Determine the [X, Y] coordinate at the center of the cell enclosing the given text.  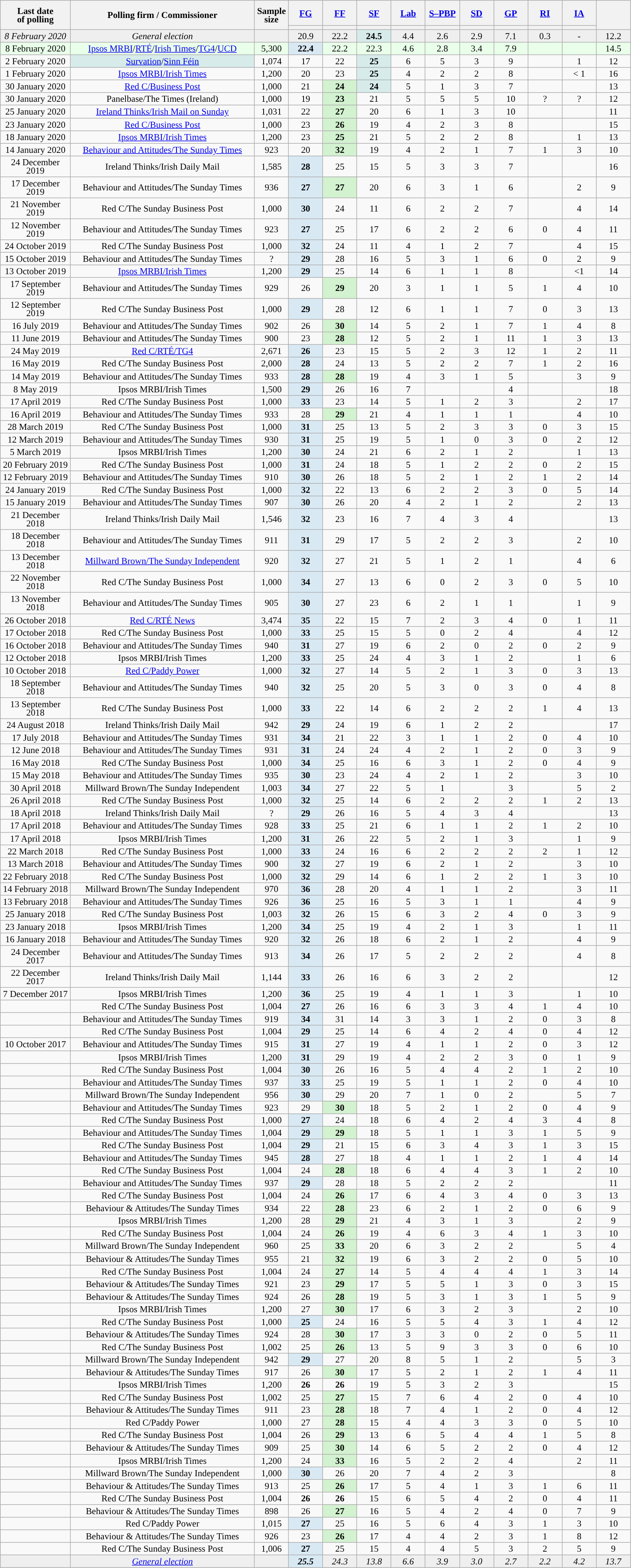
FF [340, 13]
16 July 2019 [36, 326]
14.5 [613, 49]
S–PBP [442, 13]
4.2 [579, 1561]
16 January 2018 [36, 939]
28 March 2019 [36, 427]
12.2 [613, 36]
18 September 2018 [36, 687]
25.5 [306, 1561]
930 [272, 439]
26 October 2018 [36, 620]
Samplesize [272, 15]
15 January 2019 [36, 502]
935 [272, 775]
22.4 [306, 49]
4.4 [408, 36]
934 [272, 1208]
960 [272, 1246]
18 January 2020 [36, 137]
13 March 2018 [36, 864]
1,500 [272, 389]
25 January 2020 [36, 112]
3.4 [476, 49]
12 February 2019 [36, 477]
16 May 2019 [36, 364]
14 February 2018 [36, 889]
13.7 [613, 1561]
12 November 2019 [36, 229]
945 [272, 1158]
24 May 2019 [36, 351]
936 [272, 188]
22.3 [374, 49]
21 November 2019 [36, 208]
1 February 2020 [36, 74]
3,474 [272, 620]
20.9 [306, 36]
Ipsos MRBI/RTÉ/Irish Times/TG4/UCD [162, 49]
2,671 [272, 351]
970 [272, 889]
24.3 [340, 1561]
13.8 [374, 1561]
13 December 2018 [36, 561]
23 January 2020 [36, 125]
2.7 [511, 1561]
910 [272, 477]
12 March 2019 [36, 439]
SD [476, 13]
1,006 [272, 1549]
12 October 2018 [36, 658]
Polling firm / Commissioner [162, 15]
16 April 2019 [36, 414]
2 February 2020 [36, 61]
22 November 2018 [36, 582]
955 [272, 1259]
921 [272, 1284]
1,546 [272, 520]
1,074 [272, 61]
11 June 2019 [36, 338]
18 December 2018 [36, 540]
919 [272, 1019]
1,585 [272, 166]
16 October 2018 [36, 645]
< 1 [579, 74]
14 May 2019 [36, 376]
24.5 [374, 36]
IA [579, 13]
2.8 [442, 49]
Panelbase/The Times (Ireland) [162, 99]
FG [306, 13]
928 [272, 826]
17 July 2018 [36, 738]
24 October 2019 [36, 246]
24 December 2017 [36, 956]
4.6 [408, 49]
13 February 2018 [36, 902]
7.1 [511, 36]
17 April 2019 [36, 401]
24 August 2018 [36, 725]
898 [272, 1511]
25 January 2018 [36, 914]
907 [272, 502]
Ireland Thinks/Irish Mail on Sunday [162, 112]
35 [306, 620]
905 [272, 603]
2,000 [272, 364]
10 October 2018 [36, 670]
- [579, 36]
16 May 2018 [36, 763]
22 February 2018 [36, 876]
Red C/RTÉ/TG4 [162, 351]
2.2 [545, 1561]
12 September 2019 [36, 309]
902 [272, 326]
1,031 [272, 112]
13 November 2018 [36, 603]
7.9 [511, 49]
17 September 2019 [36, 288]
21 December 2018 [36, 520]
<1 [579, 271]
909 [272, 1448]
5,300 [272, 49]
24 January 2019 [36, 490]
14 January 2020 [36, 150]
13 September 2018 [36, 708]
5 March 2019 [36, 452]
1,015 [272, 1524]
Survation/Sinn Féin [162, 61]
2.6 [442, 36]
917 [272, 1372]
7 December 2017 [36, 994]
8 May 2019 [36, 389]
Red C/RTÉ News [162, 620]
13 October 2019 [36, 271]
0.3 [545, 36]
3.9 [442, 1561]
1,144 [272, 977]
18 April 2018 [36, 813]
RI [545, 13]
22 March 2018 [36, 851]
20 February 2019 [36, 465]
22 December 2017 [36, 977]
12 June 2018 [36, 750]
23 January 2018 [36, 927]
24 December 2019 [36, 166]
10 October 2017 [36, 1044]
2.9 [476, 36]
30 April 2018 [36, 788]
3.0 [476, 1561]
15 May 2018 [36, 775]
26 April 2018 [36, 801]
929 [272, 288]
6.6 [408, 1561]
17 December 2019 [36, 188]
956 [272, 1095]
GP [511, 13]
Last dateof polling [36, 15]
915 [272, 1044]
15 October 2019 [36, 259]
17 October 2018 [36, 633]
Lab [408, 13]
SF [374, 13]
